Pinpoint the cell where the given text exists, returning its (X, Y) midpoint coordinate. 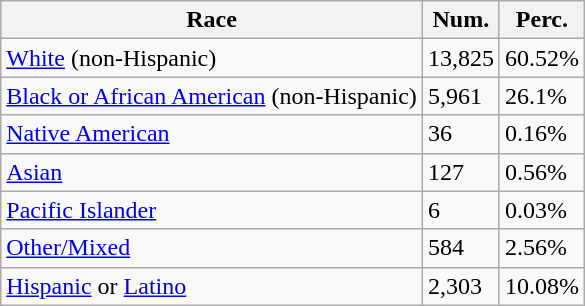
60.52% (542, 58)
13,825 (460, 58)
36 (460, 134)
Race (212, 20)
Perc. (542, 20)
0.16% (542, 134)
0.56% (542, 172)
Native American (212, 134)
Num. (460, 20)
5,961 (460, 96)
584 (460, 248)
Other/Mixed (212, 248)
2,303 (460, 286)
0.03% (542, 210)
2.56% (542, 248)
26.1% (542, 96)
6 (460, 210)
Black or African American (non-Hispanic) (212, 96)
White (non-Hispanic) (212, 58)
10.08% (542, 286)
Asian (212, 172)
Hispanic or Latino (212, 286)
Pacific Islander (212, 210)
127 (460, 172)
